Scan for the cell matching the given text and deliver its [X, Y] coordinate at center. 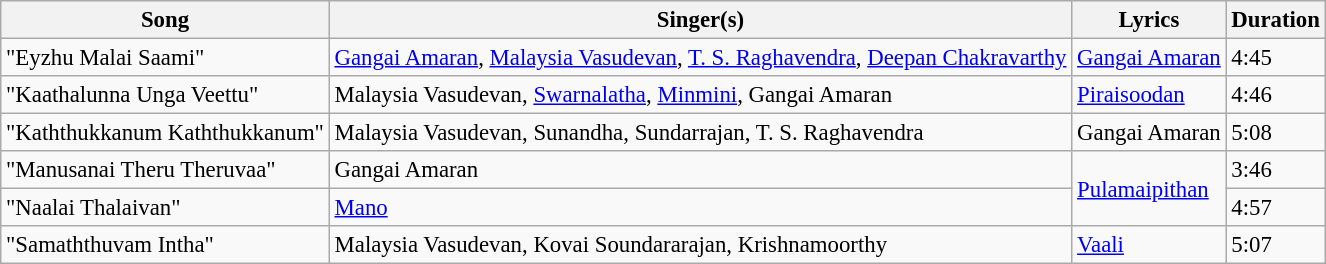
"Kaathalunna Unga Veettu" [165, 95]
4:57 [1276, 208]
Vaali [1149, 245]
Malaysia Vasudevan, Sunandha, Sundarrajan, T. S. Raghavendra [700, 133]
Piraisoodan [1149, 95]
4:45 [1276, 58]
3:46 [1276, 170]
"Samaththuvam Intha" [165, 245]
Lyrics [1149, 20]
"Manusanai Theru Theruvaa" [165, 170]
Duration [1276, 20]
Song [165, 20]
Pulamaipithan [1149, 188]
5:07 [1276, 245]
5:08 [1276, 133]
4:46 [1276, 95]
Singer(s) [700, 20]
Malaysia Vasudevan, Kovai Soundararajan, Krishnamoorthy [700, 245]
"Kaththukkanum Kaththukkanum" [165, 133]
"Eyzhu Malai Saami" [165, 58]
"Naalai Thalaivan" [165, 208]
Mano [700, 208]
Gangai Amaran, Malaysia Vasudevan, T. S. Raghavendra, Deepan Chakravarthy [700, 58]
Malaysia Vasudevan, Swarnalatha, Minmini, Gangai Amaran [700, 95]
